Extract the (X, Y) coordinate from the center of the cell holding the provided text.  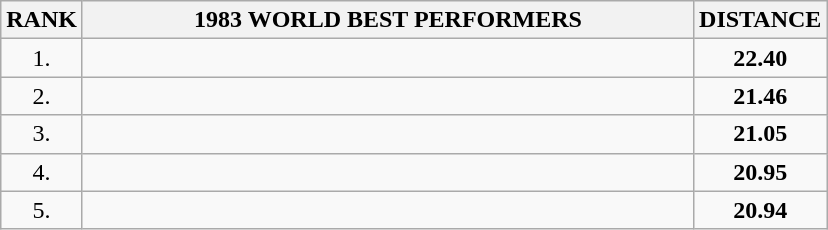
5. (42, 210)
21.05 (760, 134)
20.95 (760, 172)
1983 WORLD BEST PERFORMERS (388, 20)
20.94 (760, 210)
1. (42, 58)
22.40 (760, 58)
4. (42, 172)
3. (42, 134)
RANK (42, 20)
21.46 (760, 96)
2. (42, 96)
DISTANCE (760, 20)
